Capture the cell that displays the provided text and extract its [x, y] central coordinate. 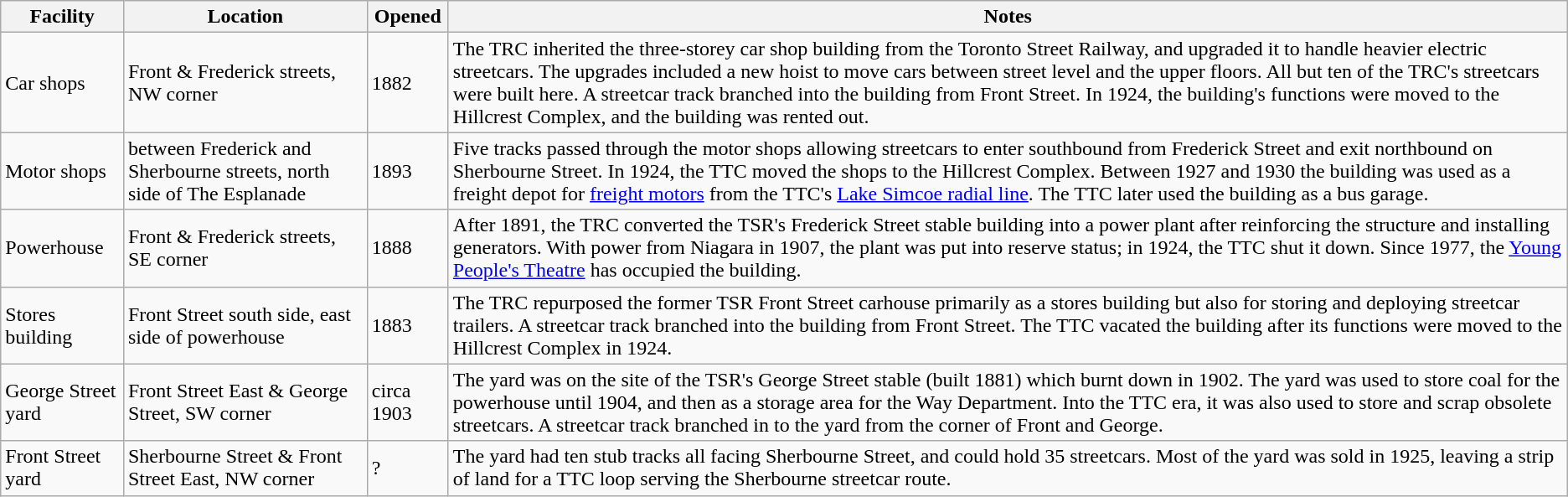
George Street yard [62, 402]
Location [245, 17]
Motor shops [62, 171]
Front Street East & George Street, SW corner [245, 402]
? [407, 468]
1893 [407, 171]
Powerhouse [62, 248]
Front & Frederick streets, NW corner [245, 82]
Facility [62, 17]
between Frederick and Sherbourne streets, north side of The Esplanade [245, 171]
1888 [407, 248]
Opened [407, 17]
Notes [1008, 17]
Sherbourne Street & Front Street East, NW corner [245, 468]
Stores building [62, 325]
Front Street south side, east side of powerhouse [245, 325]
Front & Frederick streets, SE corner [245, 248]
1882 [407, 82]
Front Street yard [62, 468]
Car shops [62, 82]
1883 [407, 325]
circa 1903 [407, 402]
